For the text-containing cell, return its midpoint in (x, y) coordinate format. 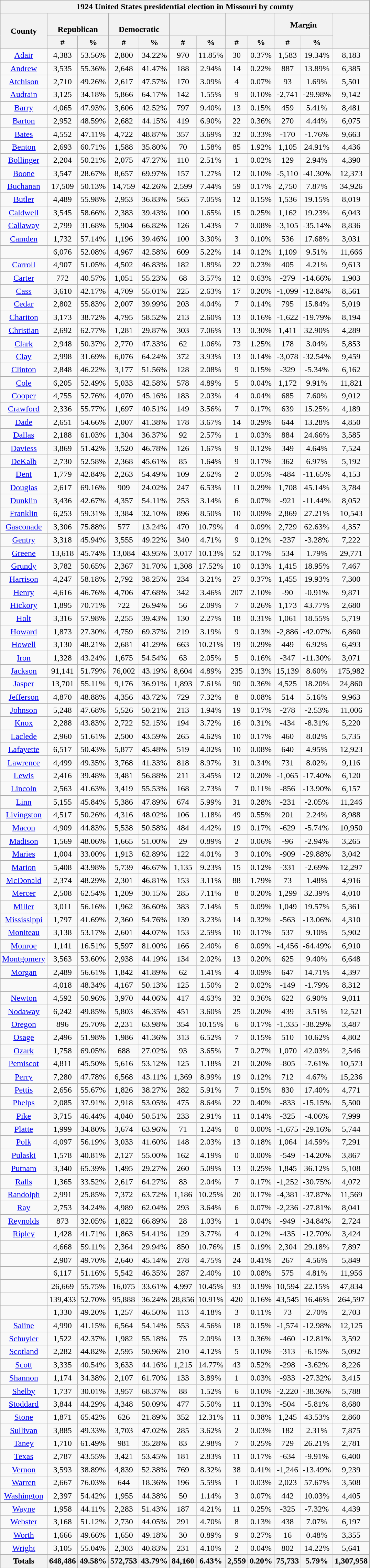
1,215 (183, 1365)
-13.90% (317, 788)
5,616 (124, 1064)
-805 (287, 1064)
51.16% (93, 1273)
-17.40% (317, 775)
55.23% (154, 278)
2,953 (124, 200)
4,310 (351, 920)
1,732 (63, 239)
1.06% (210, 343)
225 (183, 291)
49.66% (93, 1535)
1,308 (183, 566)
Douglas (24, 487)
Nodaway (24, 1011)
43.79% (154, 1561)
55.04% (93, 1548)
Putnam (24, 1168)
6,910 (351, 946)
55.75% (93, 1286)
43.24% (93, 658)
2.70% (317, 1312)
4,517 (63, 815)
15,139 (287, 671)
-27.32% (317, 1378)
1.41% (210, 972)
46.78% (154, 448)
Callaway (24, 226)
Holt (24, 619)
Cole (24, 383)
2.59% (210, 933)
1,578 (63, 1155)
41.29% (154, 645)
27.02% (154, 1051)
264,597 (351, 1299)
Webster (24, 1522)
44.83% (93, 828)
-15.15% (317, 1103)
Carter (24, 278)
234 (183, 579)
439 (287, 1011)
53.17% (93, 933)
McDonald (24, 880)
3,436 (63, 501)
33.52% (93, 1181)
0.40% (261, 1103)
-833 (287, 1103)
44.38% (154, 1496)
5,526 (124, 710)
14.77% (210, 1365)
1,903 (351, 278)
2,792 (124, 579)
7.07% (317, 1522)
46.44% (93, 1116)
45.16% (154, 396)
1,826 (124, 1090)
41.71% (93, 1234)
-949 (287, 1221)
-7.61% (317, 1064)
11.85% (210, 55)
Boone (24, 173)
5,877 (124, 749)
Polk (24, 1142)
48.06% (93, 841)
1,708 (287, 487)
45.84% (93, 802)
35.80% (154, 147)
29 (183, 841)
4,722 (124, 134)
5.16% (317, 697)
42.26% (154, 186)
2,682 (124, 121)
6.53% (210, 487)
139 (183, 920)
3,138 (63, 933)
44.16% (154, 1365)
Jasper (24, 684)
1,455 (287, 579)
Ripley (24, 1234)
4,289 (351, 330)
2.27% (210, 619)
64.27% (154, 1181)
5.50% (210, 1404)
6,385 (351, 68)
54.49% (154, 474)
2,710 (63, 82)
2,304 (287, 1247)
47.27% (154, 160)
1,893 (183, 684)
45.61% (154, 461)
5.59% (210, 1483)
55.18% (154, 1339)
6,568 (124, 1077)
10.03% (317, 1496)
4,405 (351, 1496)
55.01% (154, 291)
3.64% (210, 1207)
Shelby (24, 1391)
11,246 (351, 802)
13.24% (154, 527)
12,297 (351, 867)
2,282 (63, 1352)
38 (237, 1470)
8.97% (210, 762)
2,729 (287, 527)
5,501 (351, 82)
14,759 (124, 186)
17,509 (63, 186)
3,033 (124, 1142)
639 (287, 409)
-331 (287, 867)
4,706 (124, 592)
8,183 (351, 55)
Atchison (24, 82)
Taney (24, 1443)
57.98% (93, 619)
15.84% (317, 304)
647 (287, 972)
1,697 (124, 409)
149 (183, 409)
55.36% (93, 68)
12,923 (351, 749)
3,487 (351, 1024)
2,360 (124, 920)
1,061 (287, 619)
43.55% (93, 1457)
54.66% (93, 422)
1,522 (63, 1339)
685 (287, 396)
270 (287, 121)
575 (287, 1273)
1,666 (63, 1535)
1,737 (63, 1391)
1.14% (210, 1496)
9.91% (317, 383)
-460 (287, 1339)
54.42% (93, 1496)
53.45% (154, 1457)
-0.91% (317, 592)
438 (287, 1522)
Harrison (24, 579)
181 (183, 1457)
-549 (287, 1155)
2,303 (124, 1548)
59 (237, 186)
Wayne (24, 1509)
139,433 (63, 1299)
Pike (24, 1116)
41.63% (93, 788)
1,415 (287, 566)
3.65% (210, 1051)
4,247 (63, 579)
3,415 (351, 1378)
1,873 (63, 632)
3,703 (124, 1430)
1,863 (124, 1234)
3,306 (63, 527)
4,870 (63, 697)
3.67% (210, 422)
8.99% (210, 1077)
2,368 (124, 461)
2,787 (63, 1457)
2,692 (63, 330)
0.34% (261, 762)
1,842 (124, 972)
19.15% (317, 200)
210 (183, 1352)
405 (287, 265)
1,109 (287, 252)
66.82% (154, 226)
2,960 (63, 736)
-37.87% (317, 1194)
-42.07% (317, 632)
5,538 (124, 828)
17.68% (317, 239)
3,844 (63, 1404)
-11.44% (317, 501)
3,017 (183, 553)
49.58% (93, 1561)
2,869 (287, 514)
4.04% (210, 304)
29.87% (154, 330)
2,656 (63, 1090)
-1,675 (287, 1129)
-2,741 (287, 95)
10.91% (210, 1299)
9,176 (124, 684)
1,141 (63, 946)
5,386 (124, 802)
-329 (287, 369)
162 (183, 1155)
49.33% (93, 1430)
61.49% (93, 1443)
4.12% (210, 1352)
57.67% (317, 1483)
12,373 (351, 173)
52 (237, 553)
14.59% (317, 1142)
Miller (24, 906)
Ray (24, 1207)
3.69% (210, 134)
13,084 (124, 553)
12,521 (351, 1011)
68.37% (154, 1391)
42.67% (93, 501)
417 (183, 998)
5,744 (351, 1129)
4,348 (124, 1404)
6,648 (351, 959)
18.95% (317, 566)
Livingston (24, 815)
2,288 (63, 723)
6.52% (210, 1038)
5,597 (124, 946)
1,536 (287, 200)
63.72% (154, 1194)
51.79% (93, 671)
2,367 (124, 566)
34.38% (93, 1378)
2,948 (63, 343)
188 (183, 68)
4.02% (210, 749)
75.88% (93, 527)
51.43% (154, 1509)
8,226 (351, 1365)
38.72% (93, 317)
4.63% (210, 998)
49.20% (93, 1312)
2,667 (63, 1483)
46.50% (154, 1312)
-435 (287, 1234)
19.23% (317, 213)
4,967 (124, 252)
1.69% (317, 82)
2.63% (210, 291)
-231 (287, 802)
2,301 (124, 880)
24,860 (351, 684)
53.12% (154, 1064)
3,335 (63, 1365)
50 (183, 1496)
873 (63, 1221)
9,663 (351, 134)
2.57% (210, 435)
28 (183, 1221)
4.18% (210, 1312)
4,397 (351, 972)
3,585 (351, 435)
49.26% (93, 82)
7.87% (317, 186)
34.18% (93, 95)
4,502 (124, 265)
44.06% (154, 998)
4.67% (317, 1077)
43.77% (317, 605)
-634 (287, 1457)
25.85% (93, 1194)
4,989 (124, 1207)
7.14% (210, 906)
38.89% (93, 1470)
41.36% (154, 1038)
372 (183, 356)
578 (183, 383)
2,599 (183, 186)
2.05% (210, 658)
6,242 (63, 1011)
13,618 (63, 553)
6,400 (351, 1457)
Texas (24, 1457)
2,651 (63, 422)
40.83% (154, 1548)
46.22% (93, 369)
514 (287, 697)
663 (183, 645)
3,784 (351, 487)
24.91% (317, 147)
Cedar (24, 304)
260 (183, 1168)
1,209 (124, 893)
-1,065 (287, 775)
231 (183, 1548)
Adair (24, 55)
10.76% (210, 1247)
1,304 (124, 435)
42.52% (154, 108)
2,640 (124, 1260)
2.83% (210, 1457)
2,496 (63, 1038)
50.09% (154, 1404)
Dade (24, 422)
Linn (24, 802)
-1,252 (287, 1181)
92 (183, 435)
850 (183, 1247)
4.70% (210, 1522)
Pulaski (24, 1155)
Stone (24, 1417)
-5.74% (317, 828)
1,257 (124, 1312)
3,421 (124, 1457)
2.31% (317, 1430)
6,120 (351, 775)
-30.75% (317, 1181)
3,555 (124, 540)
Jackson (24, 671)
4.62% (210, 736)
3.62% (210, 1430)
4,997 (183, 1286)
4,811 (63, 1064)
795 (287, 304)
0.38% (261, 1417)
59.31% (93, 514)
45.74% (93, 553)
4,916 (351, 880)
2,559 (237, 1561)
1,105 (287, 147)
46.83% (154, 265)
53.60% (93, 959)
2,263 (124, 474)
3,885 (63, 1430)
Jefferson (24, 697)
8,041 (351, 1207)
7.60% (317, 396)
1,307,958 (351, 1561)
42.17% (93, 291)
340 (183, 540)
3.30% (210, 239)
2.51% (210, 160)
50.37% (93, 343)
3,782 (63, 566)
2,188 (63, 435)
133 (183, 1378)
3.09% (210, 82)
47.78% (93, 1077)
4,616 (63, 592)
49.18% (154, 1535)
648,486 (63, 1561)
12.31% (210, 1417)
64.24% (154, 356)
-12.70% (317, 1234)
1,162 (287, 213)
-7.32% (317, 1509)
46.81% (154, 880)
2.62% (210, 474)
Knox (24, 723)
553 (183, 1325)
287 (183, 1273)
36.12% (317, 1168)
203 (183, 304)
2,770 (124, 343)
-1,335 (287, 1024)
1,330 (63, 1312)
-170 (287, 134)
4.44% (317, 121)
-11.30% (317, 658)
183 (183, 396)
3,593 (63, 1470)
6.97% (317, 461)
1.92% (261, 147)
37.91% (93, 1103)
Perry (24, 1077)
Margin (304, 25)
4,040 (124, 1116)
2,753 (63, 1207)
7,300 (351, 579)
1,369 (183, 1077)
4,153 (351, 474)
8,657 (124, 173)
40.57% (93, 278)
18.36% (154, 1483)
48.34% (93, 985)
0.32% (261, 920)
53.56% (93, 55)
3,606 (124, 108)
7.32% (210, 697)
43.72% (154, 697)
-32.54% (317, 356)
Macon (24, 828)
31.70% (154, 566)
6,493 (351, 645)
1.25% (261, 343)
76,002 (124, 671)
201 (287, 815)
3,125 (63, 95)
50.65% (93, 566)
52.58% (93, 461)
13.28% (317, 422)
1.67% (210, 448)
3,970 (124, 998)
8,604 (183, 671)
3,177 (124, 369)
5,803 (124, 1011)
2,500 (124, 736)
9.10% (317, 933)
235 (237, 671)
10.21% (210, 645)
32.05% (93, 1221)
7,291 (351, 1142)
34.80% (93, 1129)
5.79% (317, 1561)
49.85% (93, 1011)
70.71% (93, 605)
Washington (24, 1496)
1,569 (63, 841)
-629 (287, 828)
55.00% (154, 1155)
4,070 (124, 396)
3,610 (63, 291)
1,245 (287, 1417)
71 (183, 1129)
1,186 (183, 1194)
19.34% (317, 55)
1,004 (63, 854)
4,489 (63, 200)
5,542 (124, 1273)
293 (183, 1207)
-6.15% (317, 1352)
51.12% (93, 1522)
27.30% (93, 632)
55.53% (154, 788)
2.04% (210, 1181)
46.67% (154, 867)
Vernon (24, 1470)
Carroll (24, 265)
13,701 (63, 684)
4.95% (317, 749)
-909 (287, 854)
2,546 (351, 1051)
DeKalb (24, 461)
28,856 (183, 1299)
7,467 (351, 566)
56.19% (93, 1142)
5,735 (351, 736)
8,052 (351, 501)
2,231 (124, 1024)
830 (287, 1090)
47.89% (154, 802)
769 (183, 1470)
Lewis (24, 775)
1,365 (63, 1181)
Benton (24, 147)
3,633 (124, 1365)
3,384 (124, 514)
4.71% (210, 540)
4,839 (124, 1470)
2.73% (210, 788)
1,328 (63, 658)
63 (183, 658)
2,918 (124, 1103)
2,336 (63, 409)
8,680 (351, 1404)
10.15% (210, 1024)
8.50% (210, 514)
Lincoln (24, 788)
-1,622 (287, 317)
1,913 (124, 854)
1,411 (287, 330)
17 (237, 291)
11,569 (351, 1194)
219 (183, 632)
-2.69% (317, 867)
Franklin (24, 514)
-504 (287, 1404)
33.00% (93, 854)
Osage (24, 1038)
9,012 (351, 396)
21.89% (154, 1417)
Caldwell (24, 213)
3,031 (351, 239)
3.45% (210, 775)
Chariton (24, 317)
6,117 (63, 1273)
3,592 (351, 1339)
43,545 (287, 1299)
2,750 (287, 186)
-2,236 (287, 1207)
13.89% (317, 68)
Warren (24, 1483)
6.43% (210, 1561)
36.83% (154, 200)
2.08% (210, 369)
1,962 (124, 906)
4,525 (287, 684)
-933 (287, 1378)
43.53% (317, 1417)
2,848 (63, 369)
43.98% (93, 867)
1.52% (210, 1391)
21 (237, 1064)
25.70% (93, 1024)
3,547 (63, 173)
84,160 (183, 1561)
2,601 (124, 933)
3,563 (63, 959)
Audrain (24, 95)
383 (183, 906)
51.42% (93, 448)
772 (63, 278)
-3,105 (287, 226)
970 (183, 55)
1.94% (210, 710)
61.70% (154, 1378)
1,955 (124, 1496)
7,999 (351, 1116)
1.89% (210, 265)
-29.16% (317, 1129)
7,222 (351, 540)
887 (287, 68)
58.18% (93, 579)
9,116 (351, 762)
45.94% (93, 540)
41.89% (154, 972)
3,173 (63, 317)
15,236 (351, 1077)
48.59% (93, 121)
29.18% (317, 1247)
-12.84% (317, 291)
-41.30% (317, 173)
0.63% (261, 278)
19.93% (317, 579)
34.22% (154, 55)
Clay (24, 356)
3,715 (63, 1116)
10.45% (210, 1286)
194 (183, 723)
4,072 (351, 1181)
58.52% (154, 317)
674 (183, 802)
459 (287, 108)
75,733 (287, 1561)
Shannon (24, 1378)
Pemiscot (24, 1064)
5,192 (351, 461)
5,500 (351, 1103)
4,795 (124, 317)
-2,886 (287, 632)
38.25% (154, 579)
48.87% (154, 134)
291 (183, 1522)
51.98% (93, 1038)
5,641 (351, 1548)
2,595 (124, 1352)
577 (124, 527)
Greene (24, 553)
9,613 (351, 265)
-149 (287, 985)
-13.06% (317, 920)
-2.94% (317, 841)
55.11% (93, 684)
128 (183, 369)
1,299 (287, 893)
32.39% (317, 893)
0.06% (261, 841)
6,162 (351, 369)
95,888 (124, 1299)
29,771 (351, 553)
2,781 (351, 1443)
313 (183, 1038)
4,909 (63, 828)
-29.98% (317, 95)
55.83% (93, 304)
2,648 (124, 68)
0.05% (261, 474)
Republican (78, 25)
18.55% (317, 619)
44.82% (93, 1352)
4,759 (124, 632)
0.28% (261, 802)
8,019 (351, 200)
7.44% (210, 186)
4,990 (63, 1325)
54.41% (154, 1234)
109 (183, 474)
-14.20% (317, 1155)
Gasconade (24, 527)
4.64% (317, 448)
63.98% (154, 1024)
3,869 (63, 448)
5,220 (351, 723)
7.05% (210, 200)
1,710 (63, 1443)
8,312 (351, 985)
43.11% (154, 1077)
233 (183, 1116)
3,674 (124, 1129)
66.89% (154, 1221)
62.89% (154, 854)
2,800 (124, 55)
2,799 (63, 226)
1924 United States presidential election in Missouri by county (185, 7)
32.90% (317, 330)
Clark (24, 343)
113 (183, 1312)
2,681 (124, 645)
1,173 (287, 605)
2,991 (63, 1194)
0.22% (261, 68)
56.88% (154, 775)
3,768 (124, 762)
Lafayette (24, 749)
69.37% (154, 632)
9.23% (210, 867)
0.18% (261, 1142)
3,481 (124, 775)
-9.91% (317, 1457)
91,141 (63, 671)
1,135 (183, 867)
45.50% (93, 1064)
0.30% (261, 330)
420 (237, 1299)
County (24, 31)
3.72% (210, 723)
36.91% (154, 684)
3,318 (63, 540)
175,982 (351, 671)
3.19% (210, 632)
7,897 (351, 1247)
Platte (24, 1129)
1,986 (124, 1038)
-279 (287, 278)
5,019 (351, 304)
24.66% (317, 435)
52.49% (93, 383)
Cooper (24, 396)
5,866 (124, 95)
5.09% (210, 1168)
62.04% (154, 1207)
1.55% (210, 95)
170 (183, 82)
47,834 (351, 1286)
17.52% (210, 566)
Morgan (24, 972)
Butler (24, 200)
3.60% (210, 1011)
17.40% (317, 1090)
10,543 (351, 514)
722 (124, 605)
265 (183, 736)
42.03% (317, 1051)
688 (124, 1051)
3.46% (210, 592)
6,075 (351, 121)
27 (237, 579)
0.48% (317, 1535)
32.10% (154, 514)
-27.81% (317, 1207)
981 (124, 1443)
36.37% (154, 435)
-12.81% (317, 1339)
14.22% (317, 1548)
166 (183, 946)
-12.98% (317, 1325)
47.02% (154, 1430)
352 (183, 1417)
5,033 (124, 383)
Dallas (24, 435)
5,902 (351, 933)
342 (183, 592)
19.57% (317, 906)
4,668 (63, 1247)
4,907 (63, 265)
4,592 (63, 998)
3.89% (210, 1378)
53.05% (154, 1103)
49 (237, 815)
44.11% (93, 1509)
-35.14% (317, 226)
1,779 (63, 474)
5,853 (351, 343)
6,564 (124, 1325)
1,822 (124, 1221)
50.26% (93, 815)
43.83% (93, 723)
1.03% (210, 1221)
Bates (24, 134)
5,904 (124, 226)
0.23% (261, 265)
4.10% (210, 1548)
4.81% (317, 1273)
2.98% (210, 1443)
47.57% (154, 82)
16.51% (93, 946)
565 (183, 200)
76.03% (93, 1483)
5,739 (124, 867)
15.25% (317, 409)
51.00% (154, 841)
55.98% (93, 200)
6,205 (63, 383)
168 (183, 788)
25 (237, 1011)
148 (183, 1142)
-4,381 (287, 1194)
90 (237, 684)
3.77% (210, 1234)
8.32% (210, 1470)
731 (287, 762)
3,071 (351, 658)
7,524 (351, 448)
4,802 (351, 1038)
2,255 (124, 619)
267 (287, 1260)
48.29% (93, 880)
1,064 (287, 1142)
10.25% (210, 1194)
49.35% (93, 762)
2.91% (210, 1116)
2,383 (124, 213)
8,988 (351, 815)
253 (183, 501)
34.24% (93, 1207)
40.51% (154, 409)
4.01% (210, 854)
4,167 (124, 985)
1,665 (124, 841)
1,999 (63, 1129)
-1,099 (287, 291)
Saline (24, 1325)
4,552 (63, 134)
68 (183, 278)
Phelps (24, 1103)
26,669 (63, 1286)
-2,220 (287, 1391)
-1.76% (317, 134)
2,722 (124, 723)
3,042 (351, 854)
3,011 (63, 906)
5,155 (63, 802)
3.14% (210, 501)
44.05% (154, 1522)
44.15% (154, 121)
44.07% (154, 933)
534 (287, 553)
3,105 (63, 1548)
Dunklin (24, 501)
41.33% (154, 762)
43.95% (154, 553)
-856 (287, 788)
-237 (287, 540)
5,361 (351, 906)
4,709 (124, 291)
47.33% (154, 343)
50.51% (154, 1116)
35.28% (154, 1443)
41.69% (93, 920)
4,439 (351, 1509)
26.21% (317, 1443)
7.06% (210, 330)
Crawford (24, 409)
7,280 (63, 1077)
Pettis (24, 1090)
1,758 (63, 1051)
55.67% (93, 1090)
10.13% (210, 553)
3,340 (63, 1168)
7.61% (210, 684)
6,860 (351, 632)
Ralls (24, 1181)
Laclede (24, 736)
626 (124, 1417)
510 (287, 1038)
51.61% (93, 736)
-34.84% (317, 1221)
49.70% (93, 1260)
2,075 (124, 160)
6,157 (351, 788)
24 (237, 1260)
-38.29% (317, 1024)
4,316 (124, 815)
Reynolds (24, 1221)
2,508 (63, 893)
247 (183, 487)
4,850 (351, 422)
-4.06% (317, 1116)
1,650 (124, 1535)
64.17% (154, 95)
6,197 (351, 1522)
5.41% (317, 108)
484 (183, 828)
52.15% (154, 723)
52.76% (93, 396)
357 (183, 134)
-4,456 (287, 946)
58.66% (93, 213)
41.15% (93, 1325)
Bollinger (24, 160)
27.21% (317, 514)
1.24% (210, 1129)
4.75% (210, 1260)
-434 (287, 723)
Wright (24, 1548)
3,265 (351, 841)
475 (183, 1103)
38.27% (154, 1090)
Barry (24, 108)
Madison (24, 841)
Newton (24, 998)
2,374 (63, 880)
278 (183, 1260)
24.02% (154, 487)
62.77% (93, 330)
41.38% (154, 422)
Mississippi (24, 920)
3.51% (317, 1011)
2,397 (63, 1496)
2,952 (63, 121)
7,875 (351, 1430)
2,802 (63, 304)
-11.65% (317, 474)
56.16% (93, 906)
142 (183, 95)
Lawrence (24, 762)
622 (287, 998)
44.29% (93, 1404)
0.33% (261, 134)
44.19% (154, 959)
-313 (287, 1352)
4,436 (351, 147)
-3.62% (317, 1365)
-1,574 (287, 1325)
609 (183, 252)
Camden (24, 239)
2.60% (210, 317)
1.58% (210, 147)
0.55% (261, 815)
1,196 (124, 239)
-38.36% (317, 1391)
3,419 (124, 788)
-347 (287, 658)
16,075 (124, 1286)
3.93% (210, 356)
52.70% (93, 1299)
Maries (24, 854)
2,703 (351, 1312)
2,204 (63, 160)
3,130 (63, 645)
62.63% (317, 527)
5,719 (351, 619)
22.15% (317, 1286)
48.02% (154, 815)
818 (183, 762)
1.50% (210, 985)
10,573 (351, 1064)
3.21% (210, 579)
Buchanan (24, 186)
10,950 (351, 828)
1,588 (124, 147)
54.54% (154, 658)
1,895 (63, 605)
41.47% (154, 68)
Sullivan (24, 1430)
31.68% (93, 226)
18.20% (317, 684)
134 (183, 959)
536 (287, 239)
10,594 (287, 1286)
8.60% (317, 671)
2,489 (63, 972)
Cass (24, 291)
-5.81% (317, 1404)
10.79% (210, 527)
-19.79% (317, 317)
4,755 (63, 396)
282 (183, 1090)
30.01% (93, 1391)
5,092 (351, 1352)
537 (287, 933)
2,364 (124, 1247)
-298 (287, 1365)
2,860 (351, 1417)
2.24% (317, 815)
30.15% (154, 893)
59.11% (93, 1247)
Andrew (24, 68)
3.57% (210, 278)
Totals (24, 1561)
4,383 (63, 55)
14.71% (317, 972)
2,693 (63, 147)
-921 (287, 501)
2,998 (63, 356)
11,666 (351, 252)
451 (183, 1011)
2,938 (124, 959)
2.02% (210, 959)
4,499 (63, 762)
5.22% (210, 252)
65.42% (93, 1417)
41.60% (154, 1142)
1,070 (287, 1051)
1,675 (124, 658)
7,372 (124, 1194)
47.93% (93, 108)
36.60% (154, 906)
-3,078 (287, 356)
354 (183, 1024)
-5.34% (317, 369)
2,907 (63, 1260)
1,428 (63, 1234)
52.38% (154, 1470)
572,753 (124, 1561)
5,108 (351, 1168)
48.21% (93, 645)
8,481 (351, 108)
2,127 (124, 1155)
Democratic (139, 25)
211 (183, 775)
-1.79% (317, 985)
50.58% (154, 828)
4.19% (210, 1155)
48.88% (93, 697)
56.61% (93, 972)
0.26% (261, 605)
50.43% (93, 749)
43.59% (154, 736)
3,316 (63, 619)
42.84% (93, 474)
29.94% (154, 1247)
9.51% (317, 252)
11,821 (351, 383)
1.64% (210, 461)
1,172 (287, 383)
3,520 (124, 448)
1,982 (124, 1339)
8,836 (351, 226)
39.46% (154, 239)
106 (183, 815)
Grundy (24, 566)
16.46% (317, 1299)
Stoddard (24, 1404)
1,174 (63, 1378)
55.77% (93, 409)
6,517 (63, 749)
1,583 (287, 55)
2,680 (351, 605)
909 (124, 487)
39.99% (154, 304)
28.67% (93, 173)
884 (287, 435)
2,023 (287, 1483)
Oregon (24, 1024)
69.05% (93, 1051)
43.19% (154, 671)
20 (237, 1194)
63.96% (154, 1129)
5,248 (63, 710)
362 (287, 461)
2.10% (261, 592)
10.62% (317, 1038)
36.24% (154, 1299)
39.48% (93, 775)
Randolph (24, 1194)
4.42% (210, 828)
1,958 (63, 1509)
51.56% (154, 369)
42.37% (93, 1339)
-29.88% (317, 854)
Barton (24, 121)
-13.49% (317, 1470)
9,239 (351, 1470)
-5,110 (287, 173)
40.54% (93, 1365)
1,051 (124, 278)
9,011 (351, 998)
1,049 (287, 906)
9,459 (351, 356)
43 (237, 1365)
1,845 (287, 1168)
47.11% (93, 134)
46.76% (93, 592)
1,797 (63, 920)
51.05% (93, 265)
303 (183, 330)
187 (183, 1509)
196 (183, 1483)
Moniteau (24, 933)
31.69% (93, 356)
3.04% (317, 343)
3,168 (63, 1522)
Ozark (24, 1051)
56 (183, 605)
477 (183, 1404)
1.43% (210, 226)
3,424 (351, 1234)
1.65% (210, 213)
54.14% (154, 1325)
61.03% (93, 435)
6,043 (351, 213)
3.11% (210, 880)
11,956 (351, 1273)
1.48% (317, 880)
2,283 (124, 1509)
449 (287, 645)
122 (183, 854)
-2.53% (317, 710)
625 (287, 959)
4,010 (351, 893)
Howard (24, 632)
1.27% (210, 173)
3,355 (351, 1535)
-8.31% (317, 723)
3,508 (351, 1483)
-2.05% (317, 802)
3,957 (124, 1391)
4,771 (351, 1090)
45.48% (154, 749)
-90 (287, 592)
460 (287, 736)
130 (183, 619)
Worth (24, 1535)
Hickory (24, 605)
3,867 (351, 1155)
Daviess (24, 448)
Montgomery (24, 959)
1,871 (63, 1417)
-96 (287, 841)
54.76% (154, 920)
Dent (24, 474)
11,006 (351, 710)
3,535 (63, 68)
8,194 (351, 317)
-3.28% (317, 540)
49.22% (154, 540)
797 (183, 108)
2,563 (63, 788)
Monroe (24, 946)
33.61% (154, 1286)
4,356 (124, 697)
5.91% (210, 1090)
Scott (24, 1365)
-563 (287, 920)
Johnson (24, 710)
8,561 (351, 291)
519 (183, 749)
8.64% (210, 1103)
419 (183, 121)
1,281 (124, 330)
5,788 (351, 1391)
54.11% (154, 501)
5,849 (351, 1260)
712 (287, 1077)
4,097 (63, 1142)
69.97% (154, 173)
7.11% (210, 893)
442 (287, 1496)
3.56% (210, 409)
81.00% (154, 946)
207 (237, 592)
70 (183, 147)
9,142 (351, 95)
157 (183, 173)
Mercer (24, 893)
4,018 (63, 985)
5,408 (63, 867)
69.16% (93, 487)
802 (287, 1548)
Howell (24, 645)
640 (287, 749)
3,545 (63, 213)
1,495 (124, 1168)
Clinton (24, 369)
9,871 (351, 592)
Schuyler (24, 1339)
-1,246 (287, 1470)
-64.49% (317, 946)
12,125 (351, 1325)
29.27% (154, 1168)
57.14% (93, 239)
6.92% (317, 645)
2,085 (63, 1103)
2,107 (124, 1378)
2,416 (63, 775)
Marion (24, 867)
0.52% (261, 1365)
Iron (24, 658)
110 (183, 160)
52.08% (93, 252)
-14.66% (317, 278)
5.99% (210, 802)
Henry (24, 592)
34,926 (351, 186)
Christian (24, 330)
2,724 (351, 1221)
75 (183, 1339)
Gentry (24, 540)
349 (287, 448)
-278 (287, 710)
9,963 (351, 697)
Scotland (24, 1352)
62.54% (93, 893)
65.39% (93, 1168)
470 (183, 527)
4,189 (351, 409)
60.71% (93, 147)
4,065 (63, 108)
-484 (287, 474)
4,390 (351, 160)
40.81% (93, 1155)
26.94% (154, 605)
6,253 (63, 514)
3.23% (210, 920)
